From the cell containing the given text, extract its center point as [X, Y] coordinate. 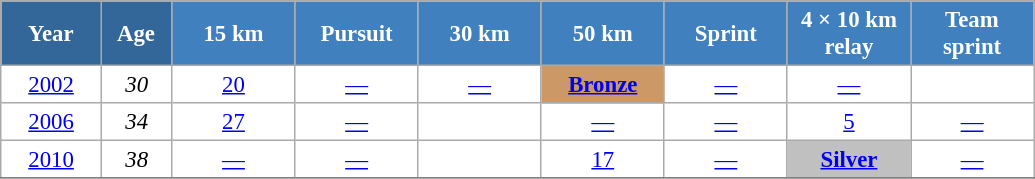
38 [136, 160]
Silver [848, 160]
30 km [480, 34]
4 × 10 km relay [848, 34]
Age [136, 34]
27 [234, 122]
20 [234, 85]
Bronze [602, 85]
5 [848, 122]
2006 [52, 122]
34 [136, 122]
15 km [234, 34]
Sprint [726, 34]
30 [136, 85]
2002 [52, 85]
Team sprint [972, 34]
Pursuit [356, 34]
Year [52, 34]
2010 [52, 160]
50 km [602, 34]
17 [602, 160]
